Identify which cell holds the provided text, then report its (x, y) central coordinate. 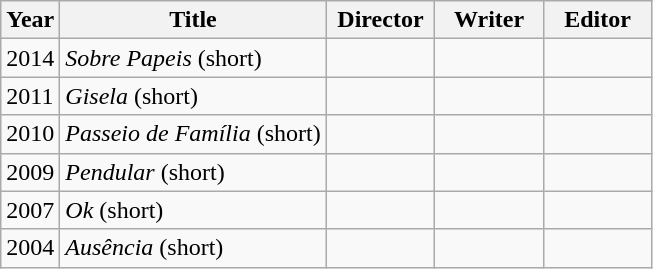
Ausência (short) (193, 248)
Title (193, 20)
2011 (30, 96)
Editor (598, 20)
Passeio de Família (short) (193, 134)
2009 (30, 172)
2010 (30, 134)
2004 (30, 248)
Sobre Papeis (short) (193, 58)
Year (30, 20)
Ok (short) (193, 210)
2014 (30, 58)
Gisela (short) (193, 96)
Director (380, 20)
Writer (490, 20)
2007 (30, 210)
Pendular (short) (193, 172)
